Return (x, y) of the center of cell containing provided text 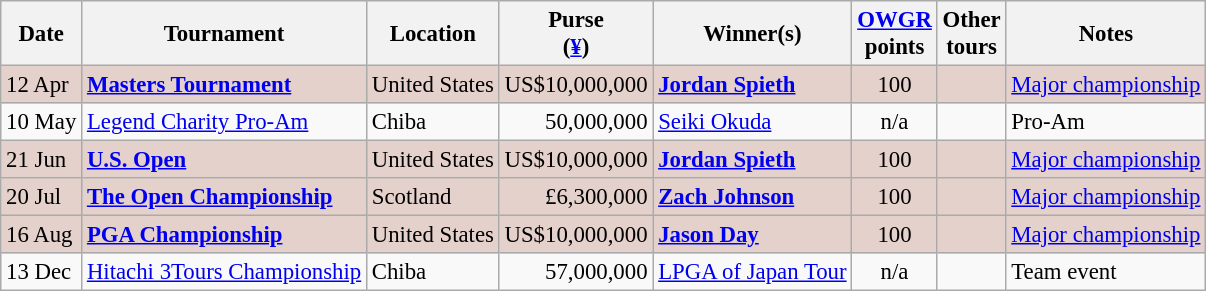
Purse(¥) (576, 34)
PGA Championship (224, 235)
The Open Championship (224, 197)
OWGRpoints (894, 34)
Chiba (432, 122)
n/a (894, 122)
Zach Johnson (752, 197)
Legend Charity Pro-Am (224, 122)
Scotland (432, 197)
Othertours (972, 34)
Location (432, 34)
Date (42, 34)
16 Aug (42, 235)
10 May (42, 122)
Masters Tournament (224, 85)
Pro-Am (1106, 122)
U.S. Open (224, 160)
Jason Day (752, 235)
50,000,000 (576, 122)
12 Apr (42, 85)
Seiki Okuda (752, 122)
Winner(s) (752, 34)
£6,300,000 (576, 197)
Tournament (224, 34)
Notes (1106, 34)
21 Jun (42, 160)
20 Jul (42, 197)
